For the text-containing cell, return its midpoint in [X, Y] coordinate format. 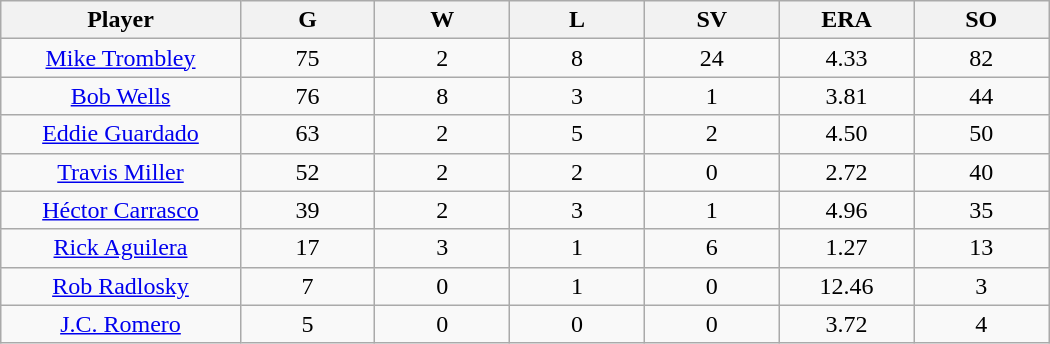
75 [308, 58]
52 [308, 172]
40 [982, 172]
L [578, 20]
39 [308, 210]
13 [982, 248]
4.96 [846, 210]
Eddie Guardado [121, 134]
4.33 [846, 58]
35 [982, 210]
G [308, 20]
Player [121, 20]
Rick Aguilera [121, 248]
J.C. Romero [121, 324]
Héctor Carrasco [121, 210]
SO [982, 20]
ERA [846, 20]
1.27 [846, 248]
3.81 [846, 96]
12.46 [846, 286]
W [442, 20]
82 [982, 58]
3.72 [846, 324]
50 [982, 134]
4 [982, 324]
24 [712, 58]
7 [308, 286]
63 [308, 134]
76 [308, 96]
17 [308, 248]
2.72 [846, 172]
SV [712, 20]
Mike Trombley [121, 58]
6 [712, 248]
Travis Miller [121, 172]
Bob Wells [121, 96]
Rob Radlosky [121, 286]
44 [982, 96]
4.50 [846, 134]
